Pinpoint the cell where the given text exists, returning its [x, y] midpoint coordinate. 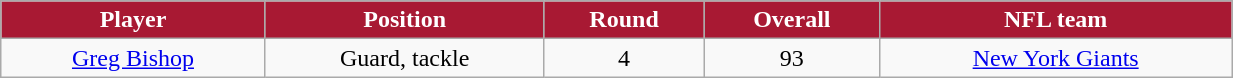
93 [792, 58]
Position [404, 20]
4 [624, 58]
Overall [792, 20]
NFL team [1056, 20]
Round [624, 20]
Greg Bishop [133, 58]
New York Giants [1056, 58]
Player [133, 20]
Guard, tackle [404, 58]
